For the text-containing cell, return its midpoint in (x, y) coordinate format. 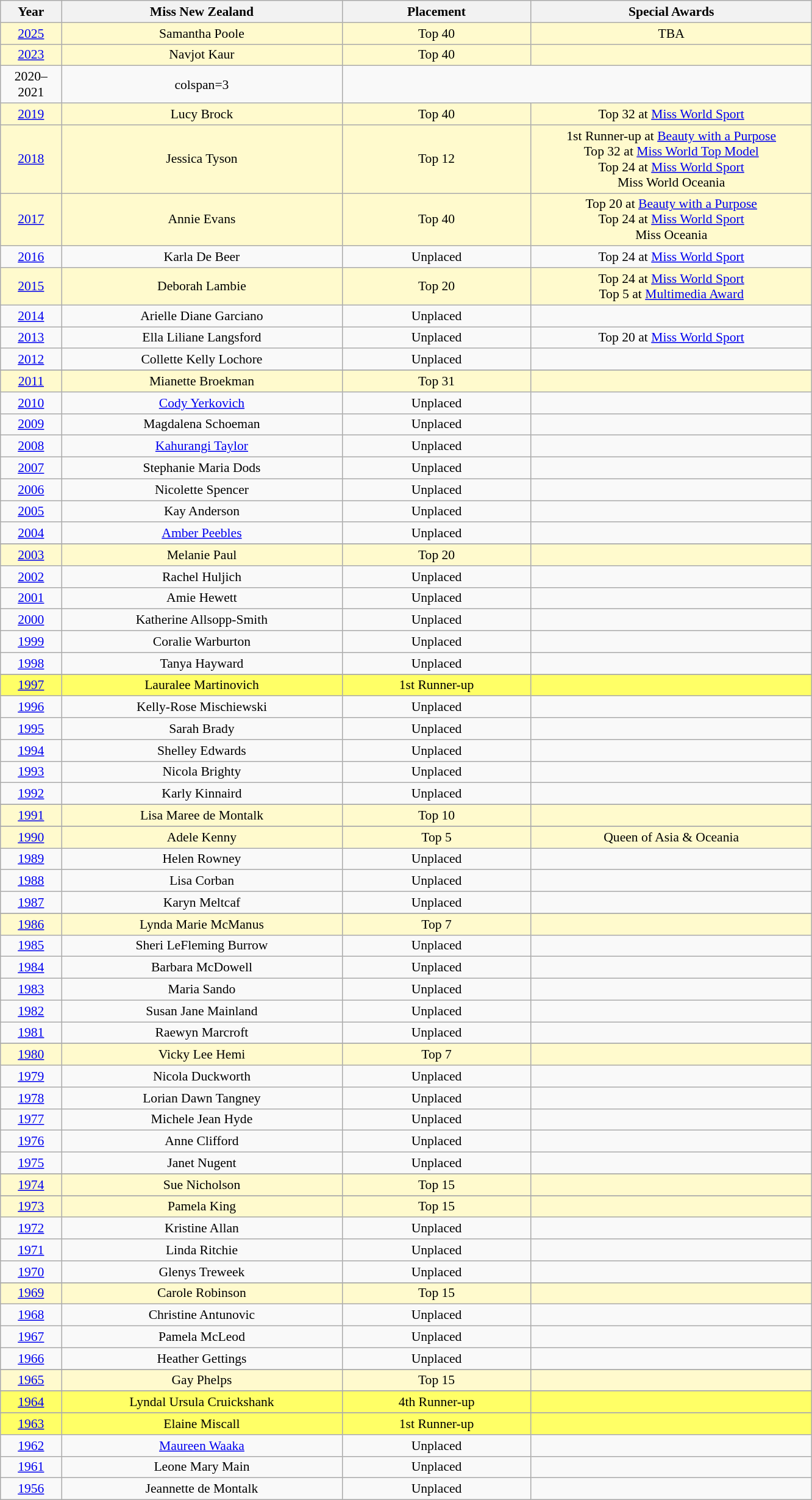
1982 (31, 1011)
Gay Phelps (202, 1380)
2023 (31, 55)
Heather Gettings (202, 1359)
1969 (31, 1293)
2009 (31, 424)
1994 (31, 751)
Rachel Huljich (202, 577)
Katherine Allsopp-Smith (202, 620)
Linda Ritchie (202, 1250)
Lorian Dawn Tangney (202, 1098)
2019 (31, 114)
1984 (31, 968)
2015 (31, 287)
2011 (31, 381)
2004 (31, 534)
Michele Jean Hyde (202, 1120)
4th Runner-up (436, 1402)
Top 32 at Miss World Sport (671, 114)
Queen of Asia & Oceania (671, 837)
Leone Mary Main (202, 1467)
Kelly-Rose Mischiewski (202, 707)
1956 (31, 1489)
Sue Nicholson (202, 1185)
1968 (31, 1315)
Top 24 at Miss World Sport (671, 257)
2003 (31, 555)
Top 10 (436, 816)
1997 (31, 685)
1998 (31, 663)
Year (31, 12)
Jeannette de Montalk (202, 1489)
Christine Antunovic (202, 1315)
1st Runner-up at Beauty with a PurposeTop 32 at Miss World Top ModelTop 24 at Miss World SportMiss World Oceania (671, 159)
Kahurangi Taylor (202, 446)
1985 (31, 946)
2005 (31, 512)
Lisa Maree de Montalk (202, 816)
Barbara McDowell (202, 968)
1978 (31, 1098)
1990 (31, 837)
2020–2021 (31, 84)
Sarah Brady (202, 729)
1962 (31, 1446)
Nicolette Spencer (202, 490)
2010 (31, 403)
Shelley Edwards (202, 751)
Melanie Paul (202, 555)
1971 (31, 1250)
Susan Jane Mainland (202, 1011)
Top 24 at Miss World SportTop 5 at Multimedia Award (671, 287)
Sheri LeFleming Burrow (202, 946)
Jessica Tyson (202, 159)
Top 20 at Miss World Sport (671, 338)
1986 (31, 924)
Vicky Lee Hemi (202, 1055)
1992 (31, 794)
1976 (31, 1141)
Samantha Poole (202, 34)
Anne Clifford (202, 1141)
Pamela King (202, 1207)
1989 (31, 859)
Amber Peebles (202, 534)
Karly Kinnaird (202, 794)
colspan=3 (202, 84)
Lyndal Ursula Cruickshank (202, 1402)
1973 (31, 1207)
Nicola Duckworth (202, 1076)
1996 (31, 707)
1963 (31, 1424)
Coralie Warburton (202, 642)
2000 (31, 620)
2017 (31, 220)
1981 (31, 1033)
1977 (31, 1120)
1999 (31, 642)
Kristine Allan (202, 1229)
2007 (31, 468)
Karyn Meltcaf (202, 902)
Stephanie Maria Dods (202, 468)
Magdalena Schoeman (202, 424)
Placement (436, 12)
Kay Anderson (202, 512)
Lynda Marie McManus (202, 924)
Top 5 (436, 837)
Special Awards (671, 12)
Helen Rowney (202, 859)
1980 (31, 1055)
1979 (31, 1076)
2012 (31, 360)
Elaine Miscall (202, 1424)
1993 (31, 772)
2016 (31, 257)
Adele Kenny (202, 837)
1965 (31, 1380)
Maureen Waaka (202, 1446)
Annie Evans (202, 220)
2006 (31, 490)
1964 (31, 1402)
2018 (31, 159)
2002 (31, 577)
1966 (31, 1359)
Deborah Lambie (202, 287)
1972 (31, 1229)
Top 12 (436, 159)
1988 (31, 881)
Top 20 at Beauty with a PurposeTop 24 at Miss World SportMiss Oceania (671, 220)
Collette Kelly Lochore (202, 360)
Lucy Brock (202, 114)
1991 (31, 816)
Lauralee Martinovich (202, 685)
Karla De Beer (202, 257)
Lisa Corban (202, 881)
Raewyn Marcroft (202, 1033)
Navjot Kaur (202, 55)
1961 (31, 1467)
Tanya Hayward (202, 663)
Carole Robinson (202, 1293)
2008 (31, 446)
1995 (31, 729)
Janet Nugent (202, 1163)
1970 (31, 1272)
Top 31 (436, 381)
Miss New Zealand (202, 12)
Mianette Broekman (202, 381)
Pamela McLeod (202, 1337)
1983 (31, 990)
Ella Liliane Langsford (202, 338)
2001 (31, 598)
Cody Yerkovich (202, 403)
1987 (31, 902)
TBA (671, 34)
2025 (31, 34)
2014 (31, 316)
1975 (31, 1163)
Glenys Treweek (202, 1272)
Amie Hewett (202, 598)
2013 (31, 338)
Arielle Diane Garciano (202, 316)
Nicola Brighty (202, 772)
Maria Sando (202, 990)
1967 (31, 1337)
1974 (31, 1185)
